Identify which cell holds the provided text, then report its (X, Y) central coordinate. 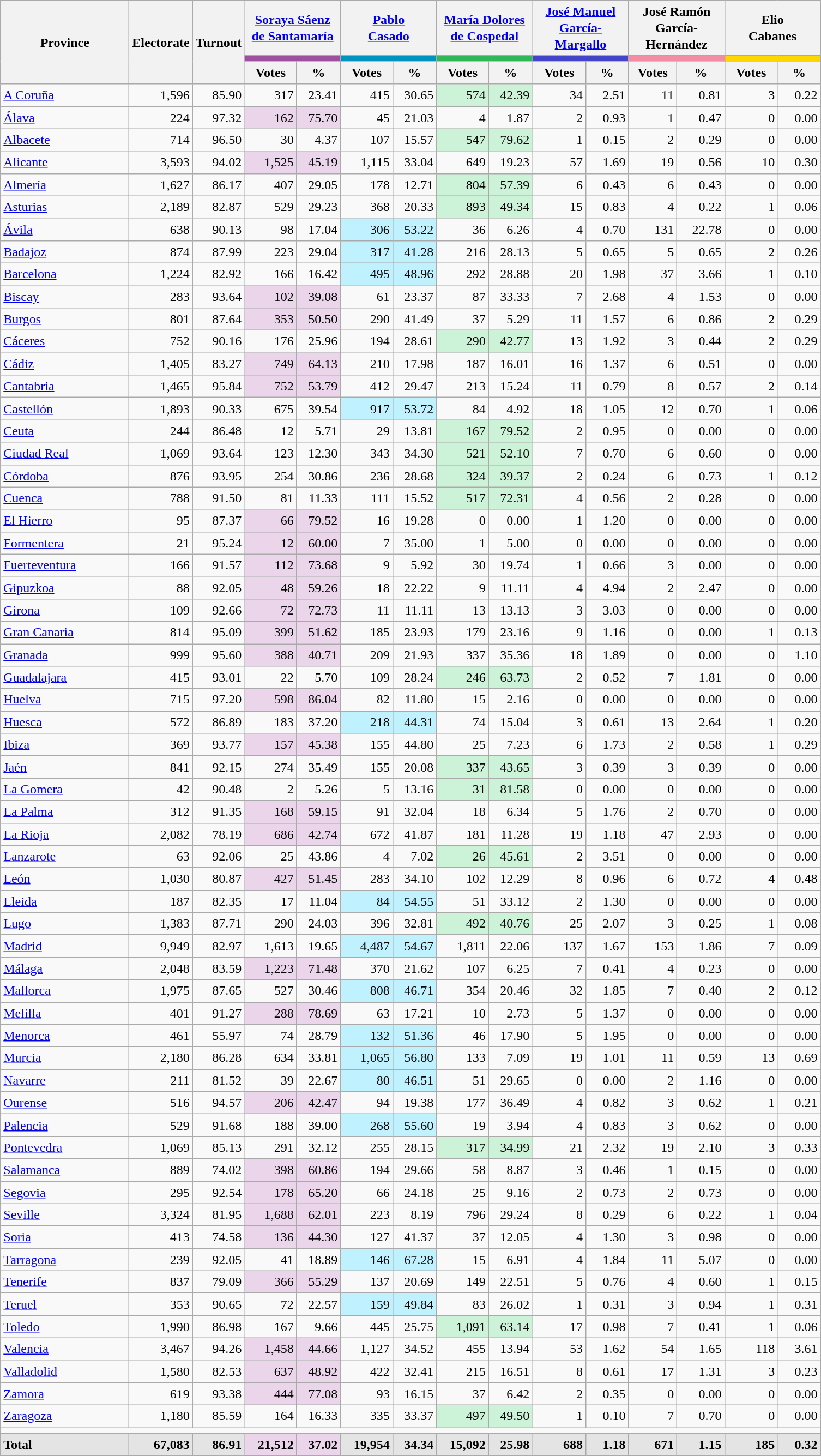
1.57 (607, 320)
PabloCasado (389, 28)
183 (270, 722)
32.04 (414, 811)
55.97 (219, 1036)
Albacete (65, 140)
57 (559, 163)
82.53 (219, 1371)
19.38 (414, 1103)
Valencia (65, 1349)
1.10 (799, 654)
42.39 (510, 95)
Tarragona (65, 1260)
92.54 (219, 1192)
34.34 (414, 1445)
Soraya Sáenzde Santamaría (293, 28)
5.29 (510, 320)
1.98 (607, 274)
445 (366, 1326)
72.31 (510, 498)
29.05 (318, 184)
Cáceres (65, 341)
Mallorca (65, 990)
45 (366, 118)
1,458 (270, 1349)
649 (462, 163)
91.50 (219, 498)
893 (462, 207)
146 (366, 1260)
45.61 (510, 856)
8.19 (414, 1215)
49.84 (414, 1304)
1,091 (462, 1326)
9.16 (510, 1192)
47 (653, 834)
56.80 (414, 1058)
22.57 (318, 1304)
2.64 (701, 722)
16.15 (414, 1394)
42.77 (510, 341)
396 (366, 924)
874 (161, 252)
461 (161, 1036)
40.71 (318, 654)
917 (366, 409)
1,893 (161, 409)
94.26 (219, 1349)
79.09 (219, 1281)
Electorate (161, 43)
0.30 (799, 163)
43.86 (318, 856)
17.21 (414, 1013)
213 (462, 386)
37.20 (318, 722)
1,115 (366, 163)
91.57 (219, 565)
28.88 (510, 274)
176 (270, 341)
2.07 (607, 924)
Álava (65, 118)
33.37 (414, 1417)
23.93 (414, 633)
0.24 (607, 476)
21.62 (414, 968)
492 (462, 924)
841 (161, 767)
0.21 (799, 1103)
0.32 (799, 1445)
José ManuelGarcía-Margallo (581, 28)
11.04 (318, 901)
0.72 (701, 879)
54.67 (414, 946)
0.58 (701, 745)
81.52 (219, 1081)
1.20 (607, 520)
1,596 (161, 95)
Asturias (65, 207)
398 (270, 1170)
Ávila (65, 229)
1,405 (161, 364)
132 (366, 1036)
15,092 (462, 1445)
55.29 (318, 1281)
67.28 (414, 1260)
José RamónGarcía-Hernández (677, 28)
13.94 (510, 1349)
22 (270, 677)
86.98 (219, 1326)
Murcia (65, 1058)
Jaén (65, 767)
42 (161, 790)
1,224 (161, 274)
32.41 (414, 1371)
90.13 (219, 229)
92.06 (219, 856)
444 (270, 1394)
Navarre (65, 1081)
0.86 (701, 320)
17.04 (318, 229)
21,512 (270, 1445)
11.80 (414, 700)
Salamanca (65, 1170)
35.36 (510, 654)
0.04 (799, 1215)
686 (270, 834)
29 (366, 431)
94.02 (219, 163)
94.57 (219, 1103)
370 (366, 968)
177 (462, 1103)
3,324 (161, 1215)
12.30 (318, 454)
92.15 (219, 767)
Seville (65, 1215)
2.51 (607, 95)
1,065 (366, 1058)
44.80 (414, 745)
715 (161, 700)
136 (270, 1237)
Almería (65, 184)
369 (161, 745)
32.81 (414, 924)
42.47 (318, 1103)
74.02 (219, 1170)
64.13 (318, 364)
521 (462, 454)
90.33 (219, 409)
1.31 (701, 1371)
93.38 (219, 1394)
244 (161, 431)
23.41 (318, 95)
44.30 (318, 1237)
86.28 (219, 1058)
675 (270, 409)
Total (65, 1445)
254 (270, 476)
0.33 (799, 1147)
María Doloresde Cospedal (485, 28)
78.69 (318, 1013)
1.89 (607, 654)
93 (366, 1394)
671 (653, 1445)
87 (462, 297)
1.62 (607, 1349)
Cantabria (65, 386)
Tenerife (65, 1281)
3.61 (799, 1349)
5.70 (318, 677)
889 (161, 1170)
31 (462, 790)
34.10 (414, 879)
90.48 (219, 790)
796 (462, 1215)
0.26 (799, 252)
33.04 (414, 163)
60.00 (318, 543)
1,223 (270, 968)
1.15 (701, 1445)
215 (462, 1371)
33.12 (510, 901)
32.12 (318, 1147)
4.94 (607, 588)
78.19 (219, 834)
19,954 (366, 1445)
73.68 (318, 565)
91.68 (219, 1126)
2.47 (701, 588)
92.66 (219, 610)
Lanzarote (65, 856)
39.00 (318, 1126)
714 (161, 140)
0.66 (607, 565)
54 (653, 1349)
63.73 (510, 677)
3,593 (161, 163)
Ciudad Real (65, 454)
2.93 (701, 834)
54.55 (414, 901)
94 (366, 1103)
91 (366, 811)
41.37 (414, 1237)
Fuerteventura (65, 565)
Huesca (65, 722)
82.97 (219, 946)
3.66 (701, 274)
20.69 (414, 1281)
164 (270, 1417)
0.47 (701, 118)
15.24 (510, 386)
75.70 (318, 118)
46.51 (414, 1081)
413 (161, 1237)
5.00 (510, 543)
Cádiz (65, 364)
Gipuzkoa (65, 588)
La Palma (65, 811)
179 (462, 633)
15.57 (414, 140)
23.16 (510, 633)
804 (462, 184)
0.81 (701, 95)
Alicante (65, 163)
20.46 (510, 990)
87.64 (219, 320)
1.65 (701, 1349)
48 (270, 588)
1,525 (270, 163)
85.90 (219, 95)
574 (462, 95)
Teruel (65, 1304)
44.66 (318, 1349)
34 (559, 95)
0.96 (607, 879)
96.50 (219, 140)
343 (366, 454)
210 (366, 364)
159 (366, 1304)
63.14 (510, 1326)
209 (366, 654)
1.73 (607, 745)
Turnout (219, 43)
León (65, 879)
9,949 (161, 946)
93.77 (219, 745)
0.59 (701, 1058)
17.90 (510, 1036)
16.33 (318, 1417)
216 (462, 252)
4.37 (318, 140)
86.48 (219, 431)
422 (366, 1371)
6.25 (510, 968)
39.37 (510, 476)
2,189 (161, 207)
97.32 (219, 118)
2.10 (701, 1147)
516 (161, 1103)
111 (366, 498)
1.05 (607, 409)
88 (161, 588)
30.46 (318, 990)
1,030 (161, 879)
12.05 (510, 1237)
1.92 (607, 341)
Melilla (65, 1013)
876 (161, 476)
2.16 (510, 700)
Zamora (65, 1394)
Soria (65, 1237)
93.95 (219, 476)
60.86 (318, 1170)
39.54 (318, 409)
45.38 (318, 745)
181 (462, 834)
0.09 (799, 946)
0.57 (701, 386)
41.87 (414, 834)
Pontevedra (65, 1147)
Ceuta (65, 431)
814 (161, 633)
20.33 (414, 207)
25.98 (510, 1445)
53.72 (414, 409)
11.28 (510, 834)
83.59 (219, 968)
18.89 (318, 1260)
206 (270, 1103)
Zaragoza (65, 1417)
149 (462, 1281)
61 (366, 297)
598 (270, 700)
2,082 (161, 834)
ElioCabanes (772, 28)
246 (462, 677)
49.50 (510, 1417)
Segovia (65, 1192)
638 (161, 229)
2.73 (510, 1013)
Province (65, 43)
29.47 (414, 386)
82 (366, 700)
16.51 (510, 1371)
25.75 (414, 1326)
29.66 (414, 1170)
46.71 (414, 990)
86.91 (219, 1445)
5.07 (701, 1260)
Córdoba (65, 476)
412 (366, 386)
0.82 (607, 1103)
34.99 (510, 1147)
1.69 (607, 163)
91.35 (219, 811)
85.13 (219, 1147)
7.02 (414, 856)
547 (462, 140)
22.06 (510, 946)
16.42 (318, 274)
87.99 (219, 252)
La Gomera (65, 790)
45.19 (318, 163)
33.33 (510, 297)
Formentera (65, 543)
51.36 (414, 1036)
22.51 (510, 1281)
335 (366, 1417)
0.14 (799, 386)
A Coruña (65, 95)
32 (559, 990)
188 (270, 1126)
34.52 (414, 1349)
82.87 (219, 207)
239 (161, 1260)
85.59 (219, 1417)
26 (462, 856)
16.01 (510, 364)
81 (270, 498)
95.09 (219, 633)
123 (270, 454)
407 (270, 184)
55.60 (414, 1126)
8.87 (510, 1170)
12.29 (510, 879)
65.20 (318, 1192)
83.27 (219, 364)
71.48 (318, 968)
788 (161, 498)
29.65 (510, 1081)
0.44 (701, 341)
268 (366, 1126)
4,487 (366, 946)
112 (270, 565)
22.67 (318, 1081)
Lleida (65, 901)
59.15 (318, 811)
1.95 (607, 1036)
808 (366, 990)
95.24 (219, 543)
13.81 (414, 431)
39 (270, 1081)
Gran Canaria (65, 633)
34.30 (414, 454)
Valladolid (65, 1371)
837 (161, 1281)
87.65 (219, 990)
80.87 (219, 879)
37.02 (318, 1445)
517 (462, 498)
52.10 (510, 454)
1.85 (607, 990)
13.16 (414, 790)
La Rioja (65, 834)
211 (161, 1081)
29.23 (318, 207)
51.62 (318, 633)
162 (270, 118)
0.13 (799, 633)
48.92 (318, 1371)
Toledo (65, 1326)
Huelva (65, 700)
1.87 (510, 118)
1.86 (701, 946)
20 (559, 274)
Lugo (65, 924)
218 (366, 722)
48.96 (414, 274)
57.39 (510, 184)
1.01 (607, 1058)
23.37 (414, 297)
42.74 (318, 834)
25.96 (318, 341)
0.51 (701, 364)
0.69 (799, 1058)
Palencia (65, 1126)
29.24 (510, 1215)
224 (161, 118)
2,048 (161, 968)
30.65 (414, 95)
999 (161, 654)
19.65 (318, 946)
0.35 (607, 1394)
388 (270, 654)
Badajoz (65, 252)
3.51 (607, 856)
5.26 (318, 790)
41.49 (414, 320)
1,127 (366, 1349)
4.92 (510, 409)
90.16 (219, 341)
0.48 (799, 879)
Castellón (65, 409)
81.95 (219, 1215)
62.01 (318, 1215)
Biscay (65, 297)
801 (161, 320)
1,613 (270, 946)
312 (161, 811)
50.50 (318, 320)
19.28 (414, 520)
44.31 (414, 722)
46 (462, 1036)
22.78 (701, 229)
Madrid (65, 946)
749 (270, 364)
58 (462, 1170)
86.17 (219, 184)
79.62 (510, 140)
1,688 (270, 1215)
7.23 (510, 745)
0.25 (701, 924)
Ibiza (65, 745)
Ourense (65, 1103)
El Hierro (65, 520)
35.00 (414, 543)
157 (270, 745)
95.84 (219, 386)
Guadalajara (65, 677)
6.91 (510, 1260)
2.32 (607, 1147)
Granada (65, 654)
0.28 (701, 498)
28.15 (414, 1147)
688 (559, 1445)
53.22 (414, 229)
Cuenca (65, 498)
29.04 (318, 252)
292 (462, 274)
1,180 (161, 1417)
28.24 (414, 677)
39.08 (318, 297)
26.02 (510, 1304)
77.08 (318, 1394)
17.98 (414, 364)
90.65 (219, 1304)
Málaga (65, 968)
20.08 (414, 767)
Menorca (65, 1036)
35.49 (318, 767)
672 (366, 834)
41 (270, 1260)
13.13 (510, 610)
6.34 (510, 811)
1,975 (161, 990)
0.76 (607, 1281)
131 (653, 229)
72.73 (318, 610)
2.68 (607, 297)
153 (653, 946)
0.94 (701, 1304)
15.52 (414, 498)
28.68 (414, 476)
41.28 (414, 252)
1.84 (607, 1260)
1,811 (462, 946)
19.23 (510, 163)
0.95 (607, 431)
28.61 (414, 341)
354 (462, 990)
295 (161, 1192)
0.46 (607, 1170)
74.58 (219, 1237)
80 (366, 1081)
1.76 (607, 811)
5.92 (414, 565)
93.01 (219, 677)
82.35 (219, 901)
133 (462, 1058)
98 (270, 229)
118 (751, 1349)
9.66 (318, 1326)
1,990 (161, 1326)
572 (161, 722)
637 (270, 1371)
36 (462, 229)
51.45 (318, 879)
127 (366, 1237)
1,627 (161, 184)
97.20 (219, 700)
527 (270, 990)
368 (366, 207)
619 (161, 1394)
43.65 (510, 767)
82.92 (219, 274)
24.03 (318, 924)
0.79 (607, 386)
86.89 (219, 722)
634 (270, 1058)
21.03 (414, 118)
324 (462, 476)
53.79 (318, 386)
236 (366, 476)
21.93 (414, 654)
455 (462, 1349)
399 (270, 633)
40.76 (510, 924)
6.42 (510, 1394)
255 (366, 1147)
7.09 (510, 1058)
12.71 (414, 184)
0.40 (701, 990)
53 (559, 1349)
306 (366, 229)
288 (270, 1013)
1.67 (607, 946)
81.58 (510, 790)
366 (270, 1281)
6.26 (510, 229)
24.18 (414, 1192)
36.49 (510, 1103)
33.81 (318, 1058)
49.34 (510, 207)
3.03 (607, 610)
15.04 (510, 722)
495 (366, 274)
274 (270, 767)
19.74 (510, 565)
22.22 (414, 588)
Barcelona (65, 274)
497 (462, 1417)
3.94 (510, 1126)
87.71 (219, 924)
28.79 (318, 1036)
0.52 (607, 677)
1,465 (161, 386)
1,383 (161, 924)
86.04 (318, 700)
91.27 (219, 1013)
3,467 (161, 1349)
401 (161, 1013)
Burgos (65, 320)
87.37 (219, 520)
28.13 (510, 252)
0.08 (799, 924)
95.60 (219, 654)
2,180 (161, 1058)
1.81 (701, 677)
0.93 (607, 118)
291 (270, 1147)
59.26 (318, 588)
1,580 (161, 1371)
5.71 (318, 431)
168 (270, 811)
1.53 (701, 297)
Girona (65, 610)
83 (462, 1304)
95 (161, 520)
427 (270, 879)
11.33 (318, 498)
0.20 (799, 722)
30.86 (318, 476)
67,083 (161, 1445)
